Capture the cell that displays the provided text and extract its (X, Y) central coordinate. 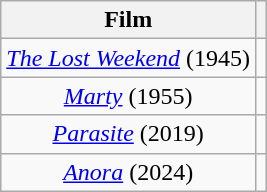
The Lost Weekend (1945) (128, 58)
Parasite (2019) (128, 134)
Film (128, 20)
Anora (2024) (128, 172)
Marty (1955) (128, 96)
